Pinpoint the cell where the given text exists, returning its [x, y] midpoint coordinate. 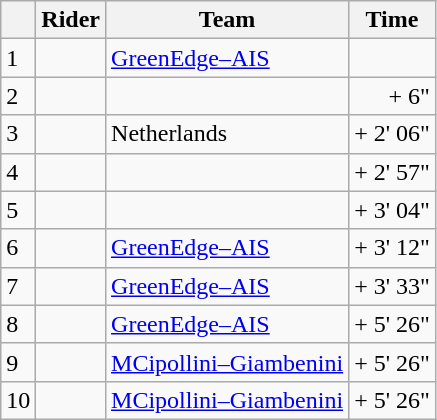
7 [18, 286]
3 [18, 134]
1 [18, 58]
+ 3' 12" [392, 248]
Rider [71, 20]
+ 3' 33" [392, 286]
9 [18, 362]
6 [18, 248]
+ 6" [392, 96]
Netherlands [228, 134]
5 [18, 210]
8 [18, 324]
+ 2' 57" [392, 172]
Time [392, 20]
2 [18, 96]
4 [18, 172]
+ 3' 04" [392, 210]
Team [228, 20]
+ 2' 06" [392, 134]
10 [18, 400]
